Return [X, Y] of the center of cell containing provided text 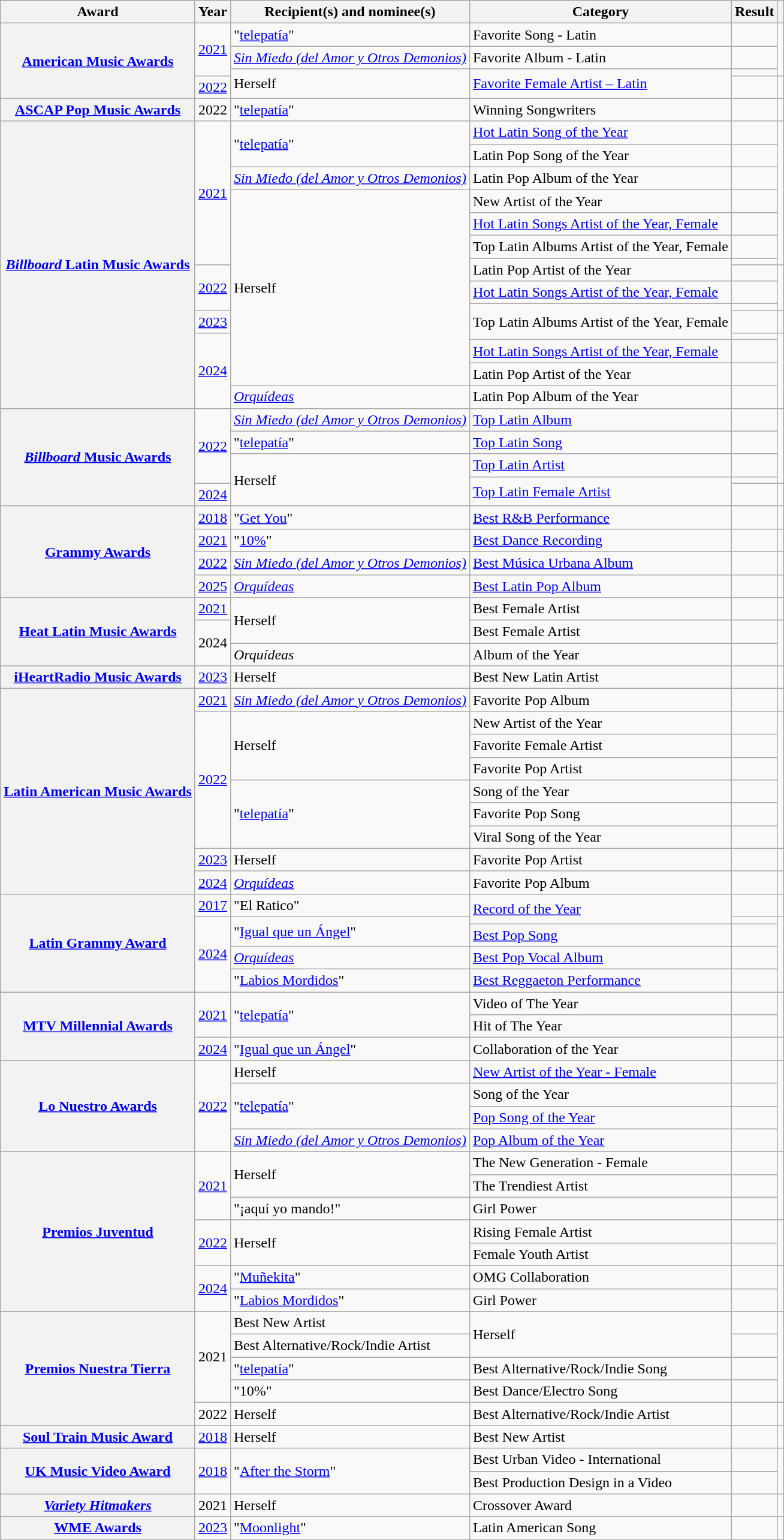
Top Latin Artist [601, 465]
Favorite Female Artist [601, 746]
Award [98, 12]
Best Música Urbana Album [601, 563]
Premios Nuestra Tierra [98, 1369]
Best Alternative/Rock/Indie Song [601, 1369]
Result [755, 12]
Latin American Song [601, 1528]
Crossover Award [601, 1505]
Top Latin Album [601, 420]
"El Ratico" [350, 905]
Variety Hitmakers [98, 1505]
New Artist of the Year - Female [601, 1072]
Heat Latin Music Awards [98, 632]
Collaboration of the Year [601, 1049]
Top Latin Song [601, 442]
The Trendiest Artist [601, 1186]
Female Youth Artist [601, 1254]
Grammy Awards [98, 551]
"Moonlight" [350, 1528]
The New Generation - Female [601, 1163]
Soul Train Music Award [98, 1437]
Premios Juventud [98, 1231]
Hit of The Year [601, 1026]
Latin Pop Song of the Year [601, 155]
"¡aquí yo mando!" [350, 1209]
"Get You" [350, 517]
Category [601, 12]
2017 [212, 905]
OMG Collaboration [601, 1277]
ASCAP Pop Music Awards [98, 110]
Hot Latin Song of the Year [601, 132]
2025 [212, 586]
Best Latin Pop Album [601, 586]
Best Reggaeton Performance [601, 981]
Best Pop Song [601, 935]
Top Latin Female Artist [601, 492]
Best Dance Recording [601, 540]
Year [212, 12]
Billboard Latin Music Awards [98, 265]
Lo Nuestro Awards [98, 1106]
Rising Female Artist [601, 1231]
WME Awards [98, 1528]
Viral Song of the Year [601, 837]
"After the Storm" [350, 1471]
Record of the Year [601, 909]
Best New Latin Artist [601, 677]
Best R&B Performance [601, 517]
Billboard Music Awards [98, 457]
Album of the Year [601, 655]
Best Dance/Electro Song [601, 1391]
Winning Songwriters [601, 110]
Best Production Design in a Video [601, 1482]
iHeartRadio Music Awards [98, 677]
Best Pop Vocal Album [601, 958]
Favorite Female Artist – Latin [601, 84]
American Music Awards [98, 61]
MTV Millennial Awards [98, 1026]
Latin Grammy Award [98, 942]
Latin American Music Awards [98, 791]
"Muñekita" [350, 1277]
Pop Album of the Year [601, 1140]
Video of The Year [601, 1003]
Recipient(s) and nominee(s) [350, 12]
Favorite Song - Latin [601, 35]
Favorite Pop Song [601, 814]
Favorite Album - Latin [601, 58]
Best Urban Video - International [601, 1460]
Pop Song of the Year [601, 1117]
UK Music Video Award [98, 1471]
